From the cell containing the given text, extract its center point as (x, y) coordinate. 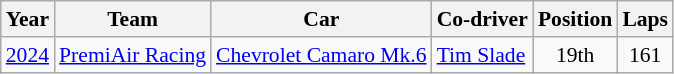
Position (575, 19)
Car (322, 19)
PremiAir Racing (132, 55)
Co-driver (482, 19)
19th (575, 55)
Team (132, 19)
2024 (28, 55)
161 (645, 55)
Year (28, 19)
Chevrolet Camaro Mk.6 (322, 55)
Laps (645, 19)
Tim Slade (482, 55)
